Scan for the cell matching the given text and deliver its [X, Y] coordinate at center. 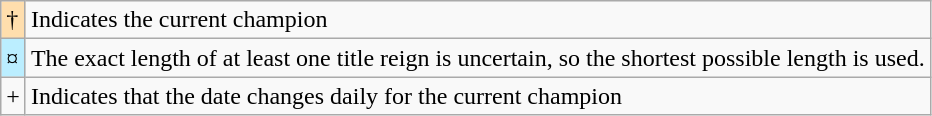
Indicates the current champion [478, 20]
+ [14, 96]
The exact length of at least one title reign is uncertain, so the shortest possible length is used. [478, 58]
¤ [14, 58]
Indicates that the date changes daily for the current champion [478, 96]
† [14, 20]
